Output the [x, y] coordinate of the center of the cell containing the given text.  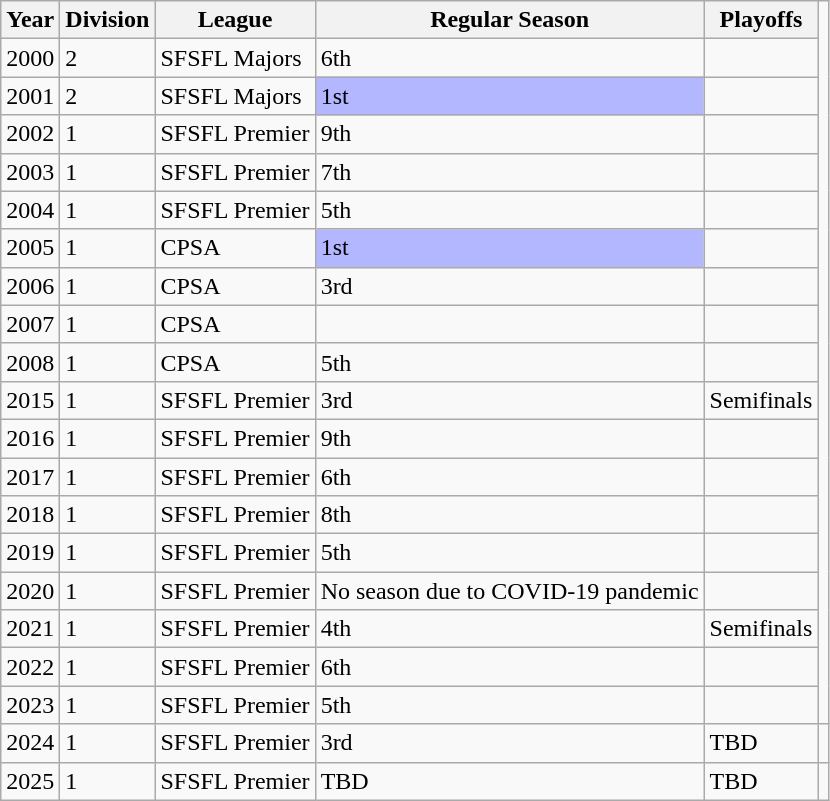
No season due to COVID-19 pandemic [510, 591]
Playoffs [761, 20]
2024 [30, 743]
7th [510, 172]
2025 [30, 781]
Year [30, 20]
2008 [30, 362]
4th [510, 629]
2018 [30, 515]
2005 [30, 248]
Regular Season [510, 20]
2015 [30, 400]
Division [108, 20]
2007 [30, 324]
2004 [30, 210]
2019 [30, 553]
2020 [30, 591]
2002 [30, 134]
8th [510, 515]
2003 [30, 172]
League [235, 20]
2023 [30, 705]
2022 [30, 667]
2000 [30, 58]
2021 [30, 629]
2017 [30, 477]
2001 [30, 96]
2006 [30, 286]
2016 [30, 438]
